Extract the (x, y) coordinate from the center of the cell holding the provided text.  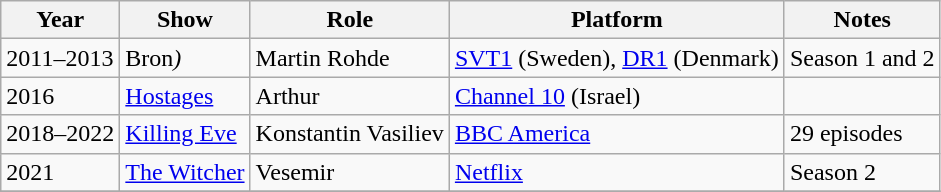
Show (185, 20)
2018–2022 (60, 134)
Hostages (185, 96)
Martin Rohde (350, 58)
2011–2013 (60, 58)
Platform (616, 20)
BBC America (616, 134)
Channel 10 (Israel) (616, 96)
Bron) (185, 58)
Killing Eve (185, 134)
Year (60, 20)
Vesemir (350, 172)
Konstantin Vasiliev (350, 134)
Netflix (616, 172)
2016 (60, 96)
29 episodes (862, 134)
SVT1 (Sweden), DR1 (Denmark) (616, 58)
Notes (862, 20)
2021 (60, 172)
Role (350, 20)
Season 2 (862, 172)
The Witcher (185, 172)
Arthur (350, 96)
Season 1 and 2 (862, 58)
